Provide the (X, Y) coordinate of the cell's center where the given text is located.  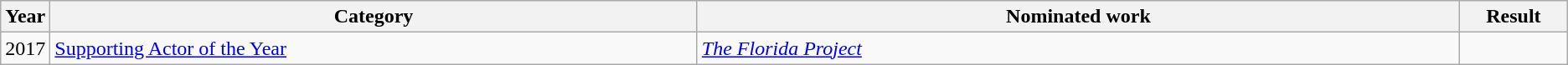
Nominated work (1078, 17)
Year (25, 17)
Result (1514, 17)
Supporting Actor of the Year (374, 48)
2017 (25, 48)
Category (374, 17)
The Florida Project (1078, 48)
